Locate the cell with the specified text and output its (X, Y) center coordinate. 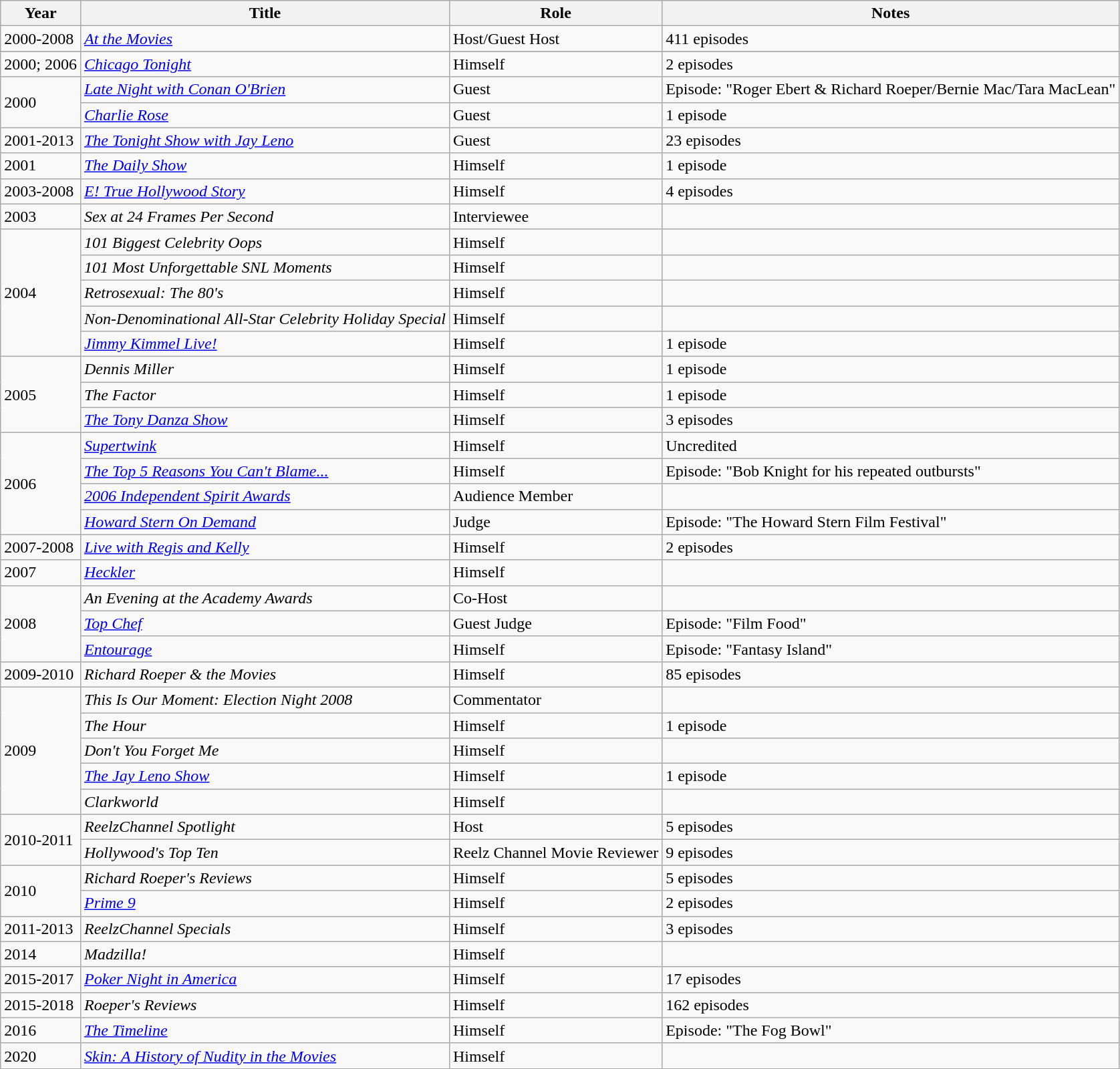
2020 (41, 1056)
E! True Hollywood Story (265, 191)
Commentator (555, 700)
Late Night with Conan O'Brien (265, 90)
Judge (555, 522)
23 episodes (891, 140)
Episode: "Bob Knight for his repeated outbursts" (891, 471)
2014 (41, 954)
Host/Guest Host (555, 39)
9 episodes (891, 853)
Year (41, 13)
2011-2013 (41, 929)
2009 (41, 750)
2005 (41, 395)
101 Biggest Celebrity Oops (265, 242)
Jimmy Kimmel Live! (265, 344)
17 episodes (891, 979)
ReelzChannel Spotlight (265, 827)
Audience Member (555, 496)
Live with Regis and Kelly (265, 547)
An Evening at the Academy Awards (265, 598)
2010 (41, 891)
ReelzChannel Specials (265, 929)
2008 (41, 623)
Episode: "The Fog Bowl" (891, 1030)
2009-2010 (41, 674)
101 Most Unforgettable SNL Moments (265, 267)
Co-Host (555, 598)
Dennis Miller (265, 369)
At the Movies (265, 39)
Prime 9 (265, 903)
Richard Roeper & the Movies (265, 674)
2003-2008 (41, 191)
Entourage (265, 649)
Madzilla! (265, 954)
411 episodes (891, 39)
2007 (41, 573)
2004 (41, 293)
85 episodes (891, 674)
Reelz Channel Movie Reviewer (555, 853)
The Tonight Show with Jay Leno (265, 140)
Non-Denominational All-Star Celebrity Holiday Special (265, 319)
Guest Judge (555, 623)
Poker Night in America (265, 979)
2007-2008 (41, 547)
The Daily Show (265, 166)
2015-2017 (41, 979)
Supertwink (265, 446)
This Is Our Moment: Election Night 2008 (265, 700)
4 episodes (891, 191)
Heckler (265, 573)
2000-2008 (41, 39)
2006 (41, 484)
Skin: A History of Nudity in the Movies (265, 1056)
Title (265, 13)
Episode: "Roger Ebert & Richard Roeper/Bernie Mac/Tara MacLean" (891, 90)
2000; 2006 (41, 64)
2006 Independent Spirit Awards (265, 496)
Interviewee (555, 216)
Charlie Rose (265, 115)
Notes (891, 13)
The Top 5 Reasons You Can't Blame... (265, 471)
Don't You Forget Me (265, 751)
2001 (41, 166)
2001-2013 (41, 140)
Uncredited (891, 446)
Episode: "Fantasy Island" (891, 649)
Episode: "The Howard Stern Film Festival" (891, 522)
The Hour (265, 725)
The Timeline (265, 1030)
Chicago Tonight (265, 64)
The Jay Leno Show (265, 776)
2010-2011 (41, 840)
2016 (41, 1030)
Roeper's Reviews (265, 1005)
2003 (41, 216)
Hollywood's Top Ten (265, 853)
Role (555, 13)
2015-2018 (41, 1005)
162 episodes (891, 1005)
Clarkworld (265, 802)
Host (555, 827)
Richard Roeper's Reviews (265, 878)
Top Chef (265, 623)
Episode: "Film Food" (891, 623)
The Factor (265, 395)
2000 (41, 102)
Retrosexual: The 80's (265, 293)
The Tony Danza Show (265, 420)
Howard Stern On Demand (265, 522)
Sex at 24 Frames Per Second (265, 216)
